Search for the cell housing the specified text and yield its (x, y) center coordinate. 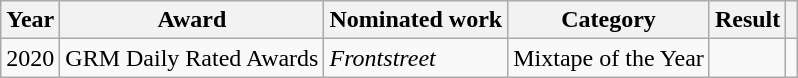
Year (30, 20)
Nominated work (416, 20)
Mixtape of the Year (609, 58)
Category (609, 20)
GRM Daily Rated Awards (192, 58)
Award (192, 20)
2020 (30, 58)
Frontstreet (416, 58)
Result (747, 20)
